From the cell containing the given text, extract its center point as (X, Y) coordinate. 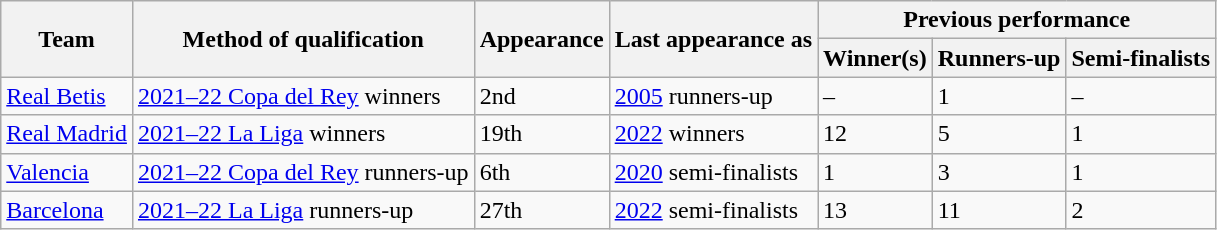
2021–22 La Liga winners (303, 134)
Winner(s) (876, 58)
19th (542, 134)
2021–22 Copa del Rey winners (303, 96)
27th (542, 210)
2 (1141, 210)
Runners-up (999, 58)
2021–22 La Liga runners-up (303, 210)
2022 semi-finalists (713, 210)
Semi-finalists (1141, 58)
Previous performance (1017, 20)
Real Betis (67, 96)
13 (876, 210)
2005 runners-up (713, 96)
Method of qualification (303, 39)
2nd (542, 96)
6th (542, 172)
Valencia (67, 172)
Real Madrid (67, 134)
2021–22 Copa del Rey runners-up (303, 172)
5 (999, 134)
12 (876, 134)
2022 winners (713, 134)
Barcelona (67, 210)
Appearance (542, 39)
Last appearance as (713, 39)
2020 semi-finalists (713, 172)
Team (67, 39)
11 (999, 210)
3 (999, 172)
